Capture the cell that displays the provided text and extract its (X, Y) central coordinate. 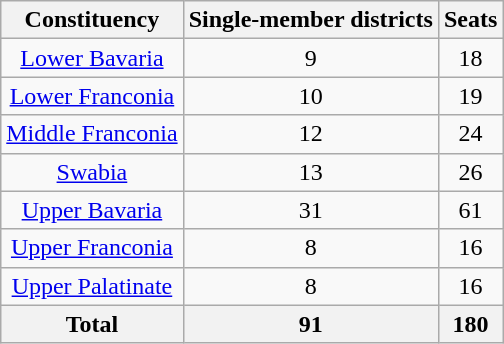
Middle Franconia (92, 134)
91 (310, 324)
Total (92, 324)
18 (470, 58)
61 (470, 210)
180 (470, 324)
12 (310, 134)
Upper Bavaria (92, 210)
31 (310, 210)
Lower Bavaria (92, 58)
13 (310, 172)
19 (470, 96)
Upper Palatinate (92, 286)
Lower Franconia (92, 96)
26 (470, 172)
10 (310, 96)
24 (470, 134)
Constituency (92, 20)
9 (310, 58)
Seats (470, 20)
Upper Franconia (92, 248)
Single-member districts (310, 20)
Swabia (92, 172)
